Identify which cell holds the provided text, then report its (X, Y) central coordinate. 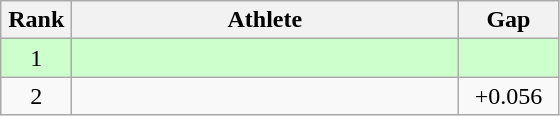
2 (36, 96)
Gap (508, 20)
Rank (36, 20)
Athlete (265, 20)
1 (36, 58)
+0.056 (508, 96)
